For the text-containing cell, return its midpoint in [X, Y] coordinate format. 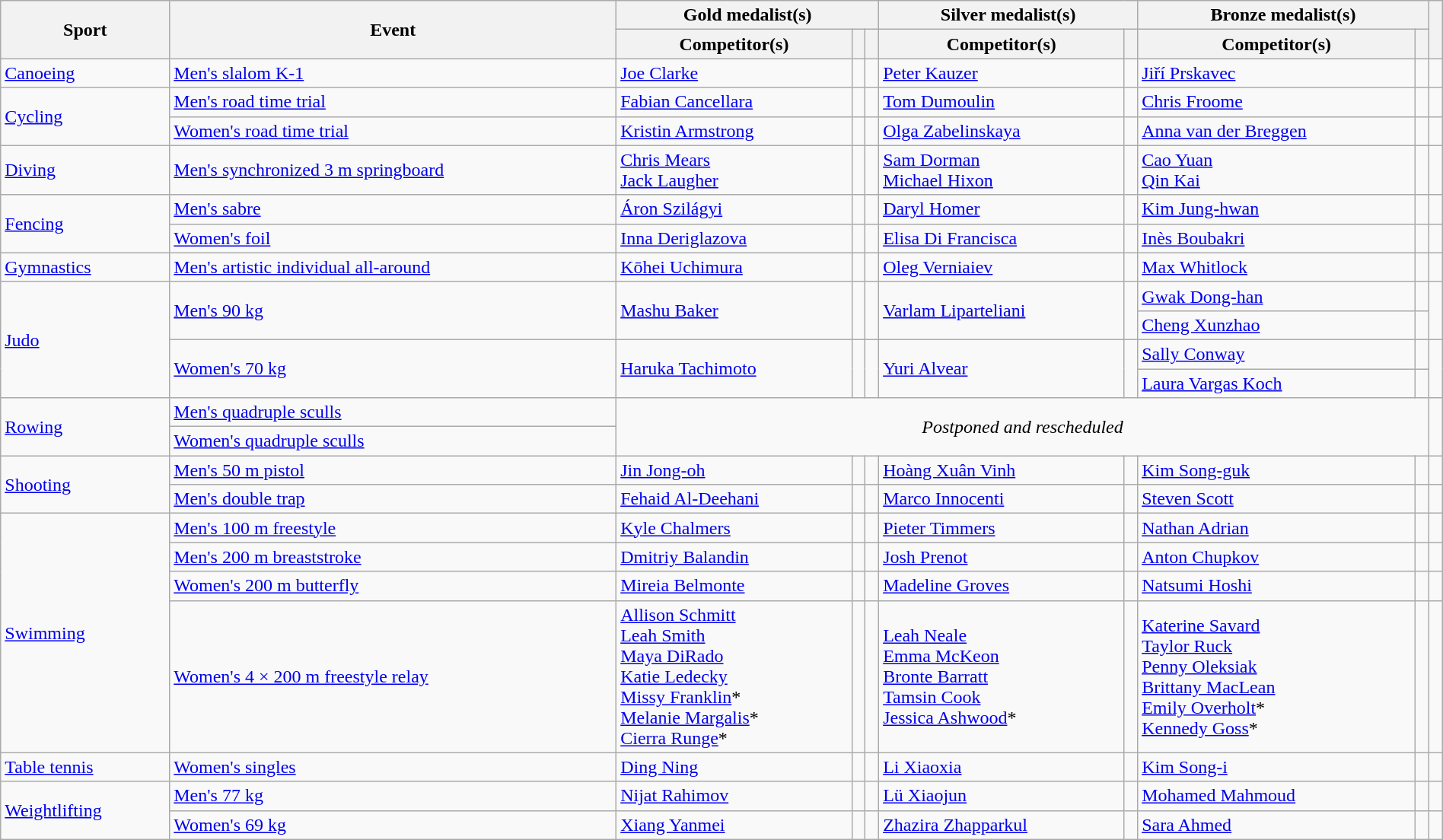
Women's 4 × 200 m freestyle relay [393, 676]
Sport [85, 30]
Judo [85, 339]
Sam DormanMichael Hixon [1002, 170]
Men's 90 kg [393, 310]
Katerine SavardTaylor RuckPenny OleksiakBrittany MacLeanEmily Overholt*Kennedy Goss* [1277, 676]
Mashu Baker [734, 310]
Leah NealeEmma McKeonBronte BarrattTamsin CookJessica Ashwood* [1002, 676]
Mohamed Mahmoud [1277, 796]
Sally Conway [1277, 354]
Kristin Armstrong [734, 131]
Kōhei Uchimura [734, 267]
Men's 200 m breaststroke [393, 557]
Elisa Di Francisca [1002, 238]
Anna van der Breggen [1277, 131]
Fabian Cancellara [734, 102]
Men's sabre [393, 209]
Cycling [85, 116]
Cheng Xunzhao [1277, 325]
Postponed and rescheduled [1023, 427]
Women's quadruple sculls [393, 441]
Sara Ahmed [1277, 825]
Oleg Verniaiev [1002, 267]
Chris Froome [1277, 102]
Men's 100 m freestyle [393, 528]
Event [393, 30]
Women's singles [393, 767]
Men's road time trial [393, 102]
Men's quadruple sculls [393, 412]
Tom Dumoulin [1002, 102]
Weightlifting [85, 810]
Inès Boubakri [1277, 238]
Men's double trap [393, 499]
Fencing [85, 224]
Natsumi Hoshi [1277, 586]
Lü Xiaojun [1002, 796]
Women's 69 kg [393, 825]
Steven Scott [1277, 499]
Dmitriy Balandin [734, 557]
Canoeing [85, 73]
Men's synchronized 3 m springboard [393, 170]
Men's artistic individual all-around [393, 267]
Men's slalom K-1 [393, 73]
Olga Zabelinskaya [1002, 131]
Women's 70 kg [393, 368]
Kim Song-guk [1277, 470]
Josh Prenot [1002, 557]
Nathan Adrian [1277, 528]
Kim Jung-hwan [1277, 209]
Nijat Rahimov [734, 796]
Rowing [85, 427]
Xiang Yanmei [734, 825]
Daryl Homer [1002, 209]
Mireia Belmonte [734, 586]
Kim Song-i [1277, 767]
Kyle Chalmers [734, 528]
Shooting [85, 485]
Áron Szilágyi [734, 209]
Hoàng Xuân Vinh [1002, 470]
Men's 77 kg [393, 796]
Gymnastics [85, 267]
Inna Deriglazova [734, 238]
Women's road time trial [393, 131]
Max Whitlock [1277, 267]
Cao YuanQin Kai [1277, 170]
Diving [85, 170]
Peter Kauzer [1002, 73]
Ding Ning [734, 767]
Gwak Dong-han [1277, 296]
Silver medalist(s) [1008, 15]
Allison SchmittLeah SmithMaya DiRadoKatie LedeckyMissy Franklin*Melanie Margalis*Cierra Runge* [734, 676]
Fehaid Al-Deehani [734, 499]
Chris MearsJack Laugher [734, 170]
Jiří Prskavec [1277, 73]
Women's foil [393, 238]
Swimming [85, 633]
Madeline Groves [1002, 586]
Varlam Liparteliani [1002, 310]
Anton Chupkov [1277, 557]
Men's 50 m pistol [393, 470]
Bronze medalist(s) [1283, 15]
Pieter Timmers [1002, 528]
Haruka Tachimoto [734, 368]
Women's 200 m butterfly [393, 586]
Table tennis [85, 767]
Marco Innocenti [1002, 499]
Yuri Alvear [1002, 368]
Laura Vargas Koch [1277, 383]
Zhazira Zhapparkul [1002, 825]
Jin Jong-oh [734, 470]
Gold medalist(s) [747, 15]
Li Xiaoxia [1002, 767]
Joe Clarke [734, 73]
